Capture the cell that displays the provided text and extract its (x, y) central coordinate. 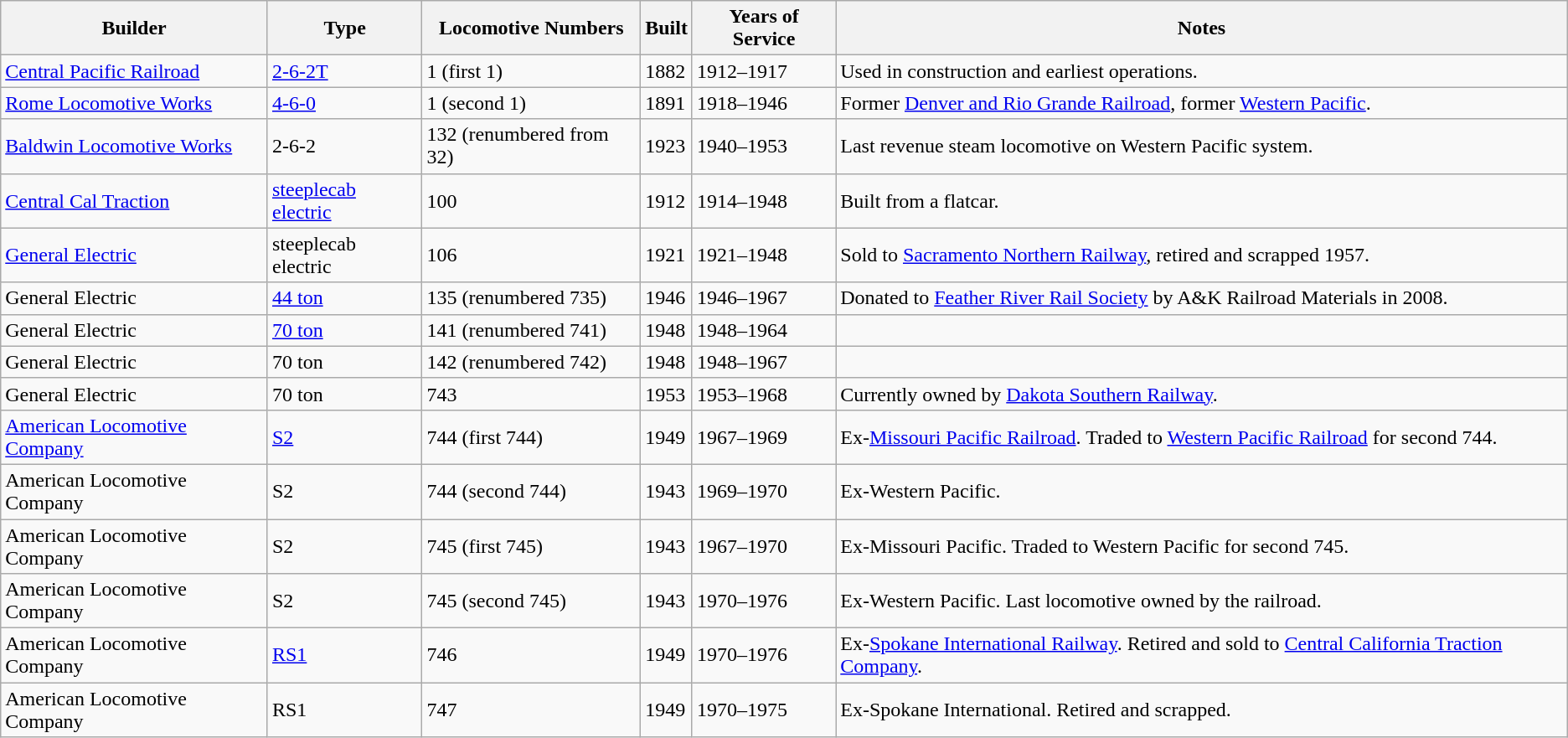
1948–1964 (764, 330)
1 (first 1) (531, 71)
1921 (667, 255)
2-6-2T (344, 71)
2-6-2 (344, 146)
1946 (667, 298)
1882 (667, 71)
142 (renumbered 742) (531, 362)
Builder (134, 28)
135 (renumbered 735) (531, 298)
Former Denver and Rio Grande Railroad, former Western Pacific. (1201, 103)
Built (667, 28)
Type (344, 28)
747 (531, 710)
744 (first 744) (531, 437)
1967–1969 (764, 437)
1918–1946 (764, 103)
Ex-Missouri Pacific Railroad. Traded to Western Pacific Railroad for second 744. (1201, 437)
Sold to Sacramento Northern Railway, retired and scrapped 1957. (1201, 255)
1953–1968 (764, 394)
Baldwin Locomotive Works (134, 146)
745 (first 745) (531, 546)
1970–1975 (764, 710)
743 (531, 394)
Ex-Spokane International. Retired and scrapped. (1201, 710)
1969–1970 (764, 491)
744 (second 744) (531, 491)
Ex-Western Pacific. (1201, 491)
Notes (1201, 28)
1912–1917 (764, 71)
Used in construction and earliest operations. (1201, 71)
Rome Locomotive Works (134, 103)
132 (renumbered from 32) (531, 146)
1953 (667, 394)
Locomotive Numbers (531, 28)
1912 (667, 201)
Ex-Western Pacific. Last locomotive owned by the railroad. (1201, 601)
Built from a flatcar. (1201, 201)
1891 (667, 103)
746 (531, 655)
1967–1970 (764, 546)
Donated to Feather River Rail Society by A&K Railroad Materials in 2008. (1201, 298)
Ex-Spokane International Railway. Retired and sold to Central California Traction Company. (1201, 655)
1921–1948 (764, 255)
1923 (667, 146)
745 (second 745) (531, 601)
Ex-Missouri Pacific. Traded to Western Pacific for second 745. (1201, 546)
Currently owned by Dakota Southern Railway. (1201, 394)
1948–1967 (764, 362)
1946–1967 (764, 298)
Central Pacific Railroad (134, 71)
44 ton (344, 298)
Last revenue steam locomotive on Western Pacific system. (1201, 146)
1 (second 1) (531, 103)
Years of Service (764, 28)
Central Cal Traction (134, 201)
106 (531, 255)
1940–1953 (764, 146)
4-6-0 (344, 103)
1914–1948 (764, 201)
100 (531, 201)
141 (renumbered 741) (531, 330)
